Locate the cell with the specified text and output its [X, Y] center coordinate. 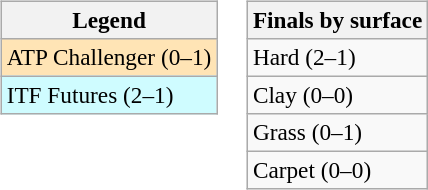
Legend [108, 20]
Finals by surface [337, 20]
Clay (0–0) [337, 95]
Carpet (0–0) [337, 171]
ATP Challenger (0–1) [108, 57]
Hard (2–1) [337, 57]
Grass (0–1) [337, 133]
ITF Futures (2–1) [108, 95]
